Identify which cell holds the provided text, then report its (x, y) central coordinate. 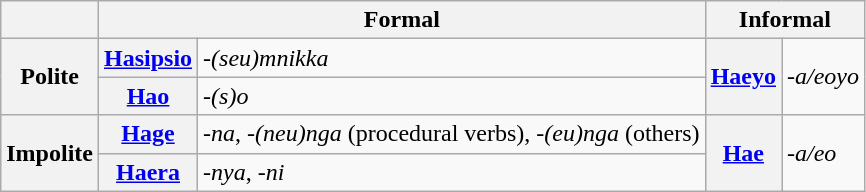
Haera (148, 172)
-na, -(neu)nga (procedural verbs), -(eu)nga (others) (452, 134)
-(s)o (452, 96)
-a/eo (824, 153)
Haeyo (743, 77)
Hage (148, 134)
Informal (784, 20)
Polite (50, 77)
Hae (743, 153)
-a/eoyo (824, 77)
Hasipsio (148, 58)
Impolite (50, 153)
Formal (402, 20)
-nya, -ni (452, 172)
Hao (148, 96)
-(seu)mnikka (452, 58)
